Pinpoint the cell where the given text exists, returning its (X, Y) midpoint coordinate. 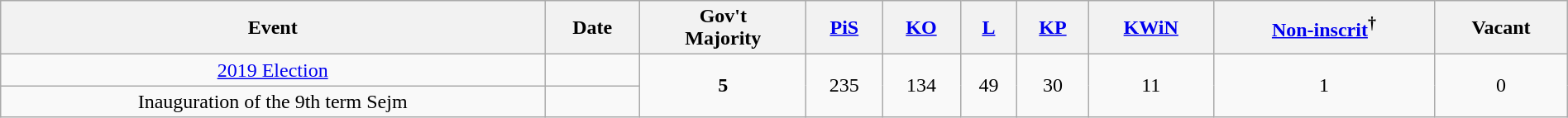
134 (921, 86)
235 (844, 86)
Date (592, 28)
11 (1151, 86)
49 (988, 86)
1 (1324, 86)
0 (1502, 86)
KWiN (1151, 28)
Gov'tMajority (723, 28)
2019 Election (273, 70)
5 (723, 86)
KO (921, 28)
Inauguration of the 9th term Sejm (273, 101)
PiS (844, 28)
Event (273, 28)
KP (1054, 28)
Vacant (1502, 28)
30 (1054, 86)
Non-inscrit† (1324, 28)
L (988, 28)
